Pinpoint the cell where the given text exists, returning its [x, y] midpoint coordinate. 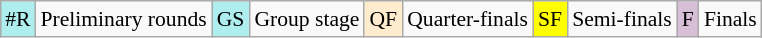
Quarter-finals [468, 19]
Preliminary rounds [123, 19]
GS [231, 19]
#R [18, 19]
F [688, 19]
Group stage [306, 19]
QF [383, 19]
Finals [730, 19]
Semi-finals [622, 19]
SF [550, 19]
